Provide the [X, Y] coordinate of the cell's center where the given text is located.  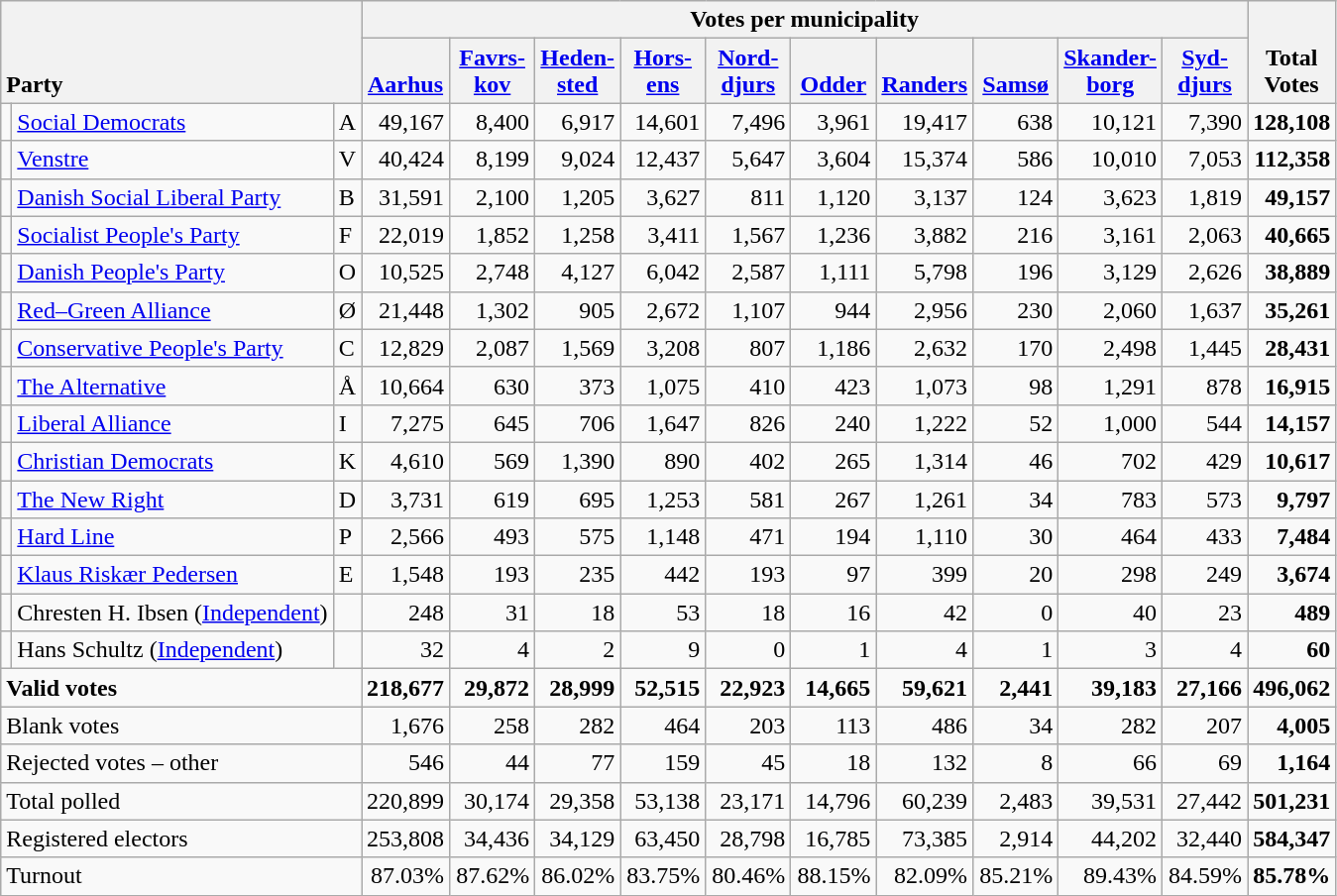
Venstre [172, 160]
890 [663, 461]
23,171 [748, 801]
113 [834, 726]
2,626 [1205, 273]
573 [1205, 499]
298 [1110, 575]
2,587 [748, 273]
4,005 [1292, 726]
1,390 [578, 461]
402 [748, 461]
Syd- djurs [1205, 71]
5,647 [748, 160]
2,632 [925, 348]
826 [748, 423]
159 [663, 763]
V [347, 160]
Valid votes [181, 688]
1,186 [834, 348]
124 [1016, 197]
44 [493, 763]
807 [748, 348]
35,261 [1292, 310]
3,731 [406, 499]
53 [663, 613]
14,157 [1292, 423]
586 [1016, 160]
203 [748, 726]
9,797 [1292, 499]
7,275 [406, 423]
1,236 [834, 235]
3,627 [663, 197]
10,525 [406, 273]
265 [834, 461]
20 [1016, 575]
638 [1016, 122]
Skander- borg [1110, 71]
1,107 [748, 310]
30 [1016, 537]
399 [925, 575]
575 [578, 537]
3,604 [834, 160]
2,672 [663, 310]
34,129 [578, 839]
3,961 [834, 122]
63,450 [663, 839]
Randers [925, 71]
1,314 [925, 461]
2,087 [493, 348]
12,437 [663, 160]
249 [1205, 575]
4,127 [578, 273]
1,205 [578, 197]
22,019 [406, 235]
Odder [834, 71]
The New Right [172, 499]
645 [493, 423]
66 [1110, 763]
630 [493, 386]
Total polled [181, 801]
Liberal Alliance [172, 423]
Aarhus [406, 71]
14,796 [834, 801]
Danish Social Liberal Party [172, 197]
1,819 [1205, 197]
489 [1292, 613]
2,060 [1110, 310]
240 [834, 423]
Party [181, 52]
P [347, 537]
619 [493, 499]
27,442 [1205, 801]
85.78% [1292, 876]
7,484 [1292, 537]
5,798 [925, 273]
Christian Democrats [172, 461]
60,239 [925, 801]
1,852 [493, 235]
Hard Line [172, 537]
Klaus Riskær Pedersen [172, 575]
14,601 [663, 122]
83.75% [663, 876]
97 [834, 575]
3,882 [925, 235]
7,053 [1205, 160]
194 [834, 537]
19,417 [925, 122]
442 [663, 575]
3,623 [1110, 197]
Chresten H. Ibsen (Independent) [172, 613]
128,108 [1292, 122]
1,291 [1110, 386]
423 [834, 386]
546 [406, 763]
Total Votes [1292, 52]
207 [1205, 726]
569 [493, 461]
E [347, 575]
2,566 [406, 537]
9,024 [578, 160]
1,445 [1205, 348]
905 [578, 310]
42 [925, 613]
30,174 [493, 801]
32 [406, 650]
Danish People's Party [172, 273]
235 [578, 575]
1,000 [1110, 423]
702 [1110, 461]
1,073 [925, 386]
Favrs- kov [493, 71]
40,665 [1292, 235]
695 [578, 499]
40,424 [406, 160]
132 [925, 763]
2,498 [1110, 348]
59,621 [925, 688]
944 [834, 310]
87.62% [493, 876]
4,610 [406, 461]
39,531 [1110, 801]
Hors- ens [663, 71]
12,829 [406, 348]
1,567 [748, 235]
7,496 [748, 122]
1,258 [578, 235]
C [347, 348]
783 [1110, 499]
1,569 [578, 348]
45 [748, 763]
Red–Green Alliance [172, 310]
39,183 [1110, 688]
Hans Schultz (Independent) [172, 650]
49,167 [406, 122]
706 [578, 423]
31,591 [406, 197]
34,436 [493, 839]
60 [1292, 650]
10,664 [406, 386]
8 [1016, 763]
16,785 [834, 839]
429 [1205, 461]
Samsø [1016, 71]
80.46% [748, 876]
Nord- djurs [748, 71]
1,637 [1205, 310]
230 [1016, 310]
87.03% [406, 876]
1,148 [663, 537]
40 [1110, 613]
258 [493, 726]
6,917 [578, 122]
The Alternative [172, 386]
7,390 [1205, 122]
8,400 [493, 122]
1,222 [925, 423]
21,448 [406, 310]
85.21% [1016, 876]
27,166 [1205, 688]
Å [347, 386]
Ø [347, 310]
1,111 [834, 273]
14,665 [834, 688]
1,164 [1292, 763]
Social Democrats [172, 122]
373 [578, 386]
433 [1205, 537]
2,956 [925, 310]
170 [1016, 348]
501,231 [1292, 801]
1,548 [406, 575]
10,121 [1110, 122]
I [347, 423]
1,261 [925, 499]
253,808 [406, 839]
8,199 [493, 160]
46 [1016, 461]
3,411 [663, 235]
218,677 [406, 688]
410 [748, 386]
3,161 [1110, 235]
O [347, 273]
22,923 [748, 688]
Votes per municipality [805, 20]
82.09% [925, 876]
86.02% [578, 876]
Blank votes [181, 726]
73,385 [925, 839]
A [347, 122]
16 [834, 613]
2,748 [493, 273]
31 [493, 613]
49,157 [1292, 197]
Heden- sted [578, 71]
248 [406, 613]
Socialist People's Party [172, 235]
2 [578, 650]
Turnout [181, 876]
1,120 [834, 197]
1,253 [663, 499]
44,202 [1110, 839]
2,441 [1016, 688]
16,915 [1292, 386]
220,899 [406, 801]
9 [663, 650]
493 [493, 537]
581 [748, 499]
544 [1205, 423]
1,302 [493, 310]
3,137 [925, 197]
28,798 [748, 839]
32,440 [1205, 839]
2,063 [1205, 235]
3,674 [1292, 575]
K [347, 461]
2,100 [493, 197]
15,374 [925, 160]
38,889 [1292, 273]
1,110 [925, 537]
1,647 [663, 423]
69 [1205, 763]
267 [834, 499]
496,062 [1292, 688]
28,431 [1292, 348]
Rejected votes – other [181, 763]
Conservative People's Party [172, 348]
112,358 [1292, 160]
52 [1016, 423]
10,010 [1110, 160]
29,358 [578, 801]
811 [748, 197]
878 [1205, 386]
Registered electors [181, 839]
6,042 [663, 273]
216 [1016, 235]
3,208 [663, 348]
84.59% [1205, 876]
53,138 [663, 801]
2,914 [1016, 839]
52,515 [663, 688]
3,129 [1110, 273]
471 [748, 537]
F [347, 235]
77 [578, 763]
29,872 [493, 688]
1,075 [663, 386]
89.43% [1110, 876]
196 [1016, 273]
486 [925, 726]
3 [1110, 650]
2,483 [1016, 801]
D [347, 499]
28,999 [578, 688]
10,617 [1292, 461]
23 [1205, 613]
584,347 [1292, 839]
88.15% [834, 876]
98 [1016, 386]
1,676 [406, 726]
B [347, 197]
